Locate the cell with the specified text and output its (x, y) center coordinate. 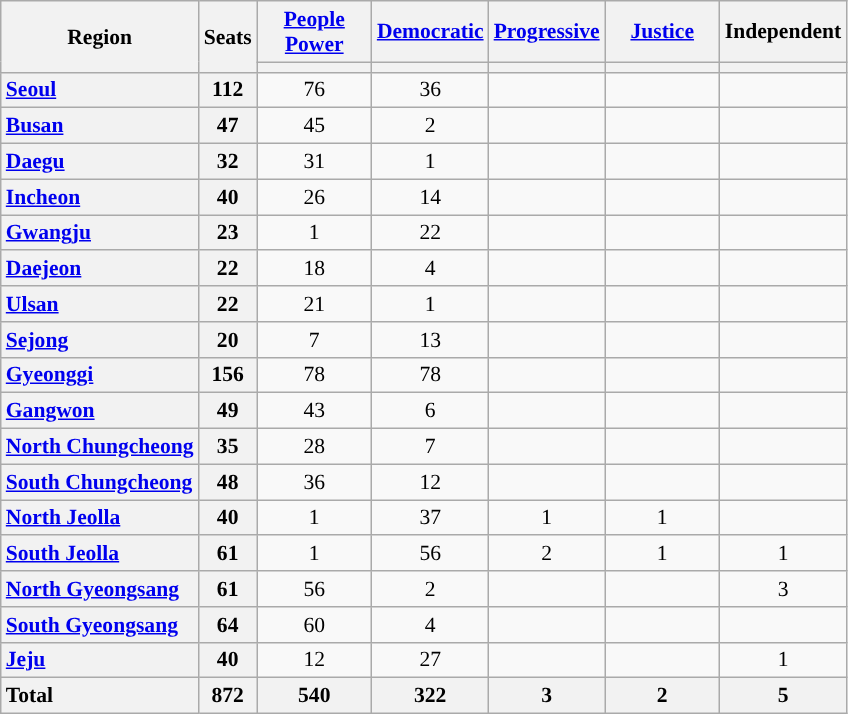
Region (100, 36)
Ulsan (100, 304)
43 (314, 411)
Daejeon (100, 269)
35 (228, 447)
Incheon (100, 197)
32 (228, 162)
13 (430, 340)
North Chungcheong (100, 447)
27 (430, 660)
28 (314, 447)
6 (430, 411)
872 (228, 696)
156 (228, 375)
Seats (228, 36)
North Jeolla (100, 518)
Jeju (100, 660)
Sejong (100, 340)
Democratic (430, 32)
Busan (100, 126)
76 (314, 90)
5 (783, 696)
112 (228, 90)
49 (228, 411)
Justice (662, 32)
14 (430, 197)
Independent (783, 32)
64 (228, 625)
18 (314, 269)
48 (228, 482)
37 (430, 518)
60 (314, 625)
540 (314, 696)
South Gyeongsang (100, 625)
South Chungcheong (100, 482)
47 (228, 126)
21 (314, 304)
45 (314, 126)
Gangwon (100, 411)
Progressive (547, 32)
Gwangju (100, 233)
Seoul (100, 90)
Gyeonggi (100, 375)
Total (100, 696)
Daegu (100, 162)
South Jeolla (100, 554)
26 (314, 197)
23 (228, 233)
20 (228, 340)
People Power (314, 32)
31 (314, 162)
322 (430, 696)
North Gyeongsang (100, 589)
